Detect which cell encompasses the target text, then output its [x, y] center coordinate. 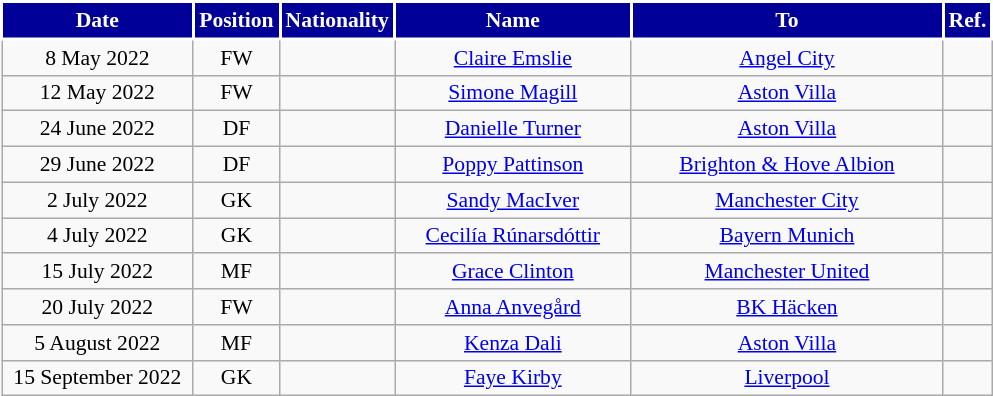
24 June 2022 [98, 129]
Simone Magill [514, 93]
Bayern Munich [787, 236]
Angel City [787, 57]
Name [514, 20]
Danielle Turner [514, 129]
Date [98, 20]
Ref. [968, 20]
2 July 2022 [98, 200]
Liverpool [787, 378]
Grace Clinton [514, 272]
Position [236, 20]
Sandy MacIver [514, 200]
15 September 2022 [98, 378]
Kenza Dali [514, 343]
Manchester United [787, 272]
To [787, 20]
29 June 2022 [98, 165]
4 July 2022 [98, 236]
Faye Kirby [514, 378]
15 July 2022 [98, 272]
Poppy Pattinson [514, 165]
Cecilía Rúnarsdóttir [514, 236]
12 May 2022 [98, 93]
5 August 2022 [98, 343]
Manchester City [787, 200]
Claire Emslie [514, 57]
8 May 2022 [98, 57]
BK Häcken [787, 307]
Anna Anvegård [514, 307]
20 July 2022 [98, 307]
Nationality [338, 20]
Brighton & Hove Albion [787, 165]
